Determine the (X, Y) coordinate at the center of the cell enclosing the given text.  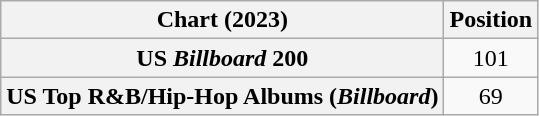
US Top R&B/Hip-Hop Albums (Billboard) (222, 96)
101 (491, 58)
Chart (2023) (222, 20)
69 (491, 96)
Position (491, 20)
US Billboard 200 (222, 58)
